Search for the cell housing the specified text and yield its [x, y] center coordinate. 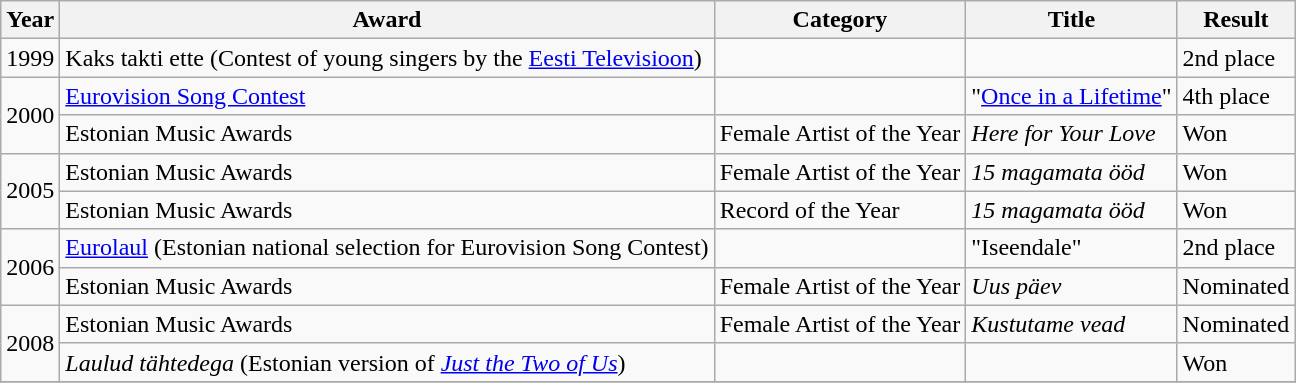
Category [840, 20]
Laulud tähtedega (Estonian version of Just the Two of Us) [387, 362]
Title [1072, 20]
Kustutame vead [1072, 324]
2006 [30, 267]
2005 [30, 191]
"Once in a Lifetime" [1072, 96]
Result [1236, 20]
"Iseendale" [1072, 248]
4th place [1236, 96]
Award [387, 20]
Record of the Year [840, 210]
Year [30, 20]
1999 [30, 58]
Eurovision Song Contest [387, 96]
2008 [30, 343]
Eurolaul (Estonian national selection for Eurovision Song Contest) [387, 248]
Uus päev [1072, 286]
Here for Your Love [1072, 134]
2000 [30, 115]
Kaks takti ette (Contest of young singers by the Eesti Televisioon) [387, 58]
